Return the [x, y] coordinate for the center point of the cell that contains the specified text.  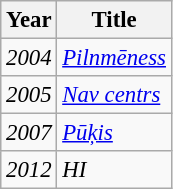
2004 [29, 58]
Nav centrs [114, 95]
2012 [29, 170]
HI [114, 170]
Year [29, 20]
2007 [29, 133]
2005 [29, 95]
Title [114, 20]
Pūķis [114, 133]
Pilnmēness [114, 58]
